Output the (x, y) coordinate of the center of the cell containing the given text.  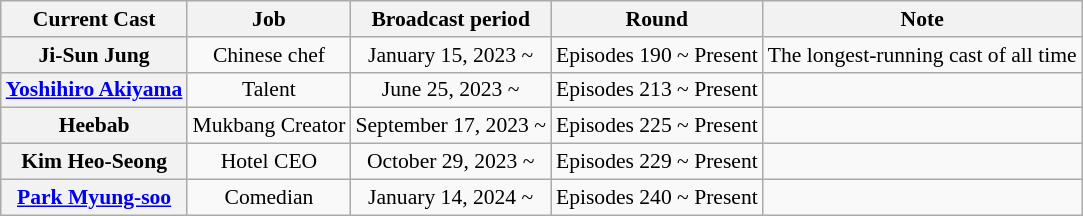
Episodes 190 ~ Present (657, 55)
June 25, 2023 ~ (450, 90)
Mukbang Creator (268, 126)
Episodes 225 ~ Present (657, 126)
Hotel CEO (268, 162)
Episodes 240 ~ Present (657, 197)
Yoshihiro Akiyama (94, 90)
Talent (268, 90)
Job (268, 19)
October 29, 2023 ~ (450, 162)
Round (657, 19)
Heebab (94, 126)
January 14, 2024 ~ (450, 197)
Broadcast period (450, 19)
January 15, 2023 ~ (450, 55)
Episodes 213 ~ Present (657, 90)
Episodes 229 ~ Present (657, 162)
The longest-running cast of all time (922, 55)
Kim Heo-Seong (94, 162)
Note (922, 19)
Current Cast (94, 19)
Comedian (268, 197)
Ji-Sun Jung (94, 55)
Chinese chef (268, 55)
September 17, 2023 ~ (450, 126)
Park Myung-soo (94, 197)
